Determine the [X, Y] coordinate at the center of the cell enclosing the given text.  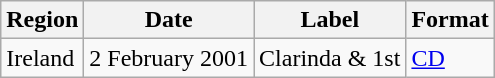
Date [169, 20]
CD [450, 58]
Clarinda & 1st [330, 58]
2 February 2001 [169, 58]
Ireland [42, 58]
Region [42, 20]
Label [330, 20]
Format [450, 20]
